Scan for the cell matching the given text and deliver its (x, y) coordinate at center. 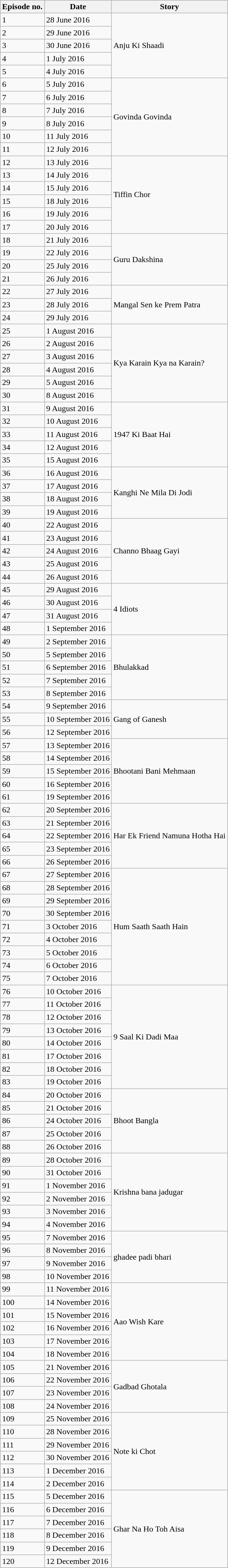
46 (22, 603)
99 (22, 1289)
67 (22, 875)
3 (22, 46)
40 (22, 525)
16 November 2016 (78, 1328)
15 November 2016 (78, 1315)
8 September 2016 (78, 693)
1 September 2016 (78, 629)
39 (22, 512)
26 July 2016 (78, 279)
14 October 2016 (78, 1043)
23 (22, 305)
14 September 2016 (78, 758)
25 July 2016 (78, 266)
27 (22, 356)
14 July 2016 (78, 175)
31 October 2016 (78, 1173)
66 (22, 862)
7 October 2016 (78, 978)
52 (22, 680)
4 July 2016 (78, 71)
30 June 2016 (78, 46)
72 (22, 939)
79 (22, 1030)
2 November 2016 (78, 1198)
14 November 2016 (78, 1302)
1947 Ki Baat Hai (169, 434)
17 October 2016 (78, 1056)
74 (22, 965)
19 (22, 253)
107 (22, 1393)
102 (22, 1328)
8 November 2016 (78, 1250)
53 (22, 693)
Channo Bhaag Gayi (169, 551)
9 (22, 123)
115 (22, 1497)
30 November 2016 (78, 1458)
Anju Ki Shaadi (169, 46)
7 September 2016 (78, 680)
1 November 2016 (78, 1185)
9 August 2016 (78, 408)
15 July 2016 (78, 188)
Episode no. (22, 7)
Story (169, 7)
Bhootani Bani Mehmaan (169, 771)
37 (22, 486)
31 August 2016 (78, 616)
106 (22, 1380)
29 June 2016 (78, 33)
17 (22, 227)
95 (22, 1238)
9 December 2016 (78, 1548)
112 (22, 1458)
30 September 2016 (78, 914)
6 (22, 84)
3 November 2016 (78, 1212)
117 (22, 1522)
12 (22, 162)
5 (22, 71)
8 August 2016 (78, 395)
13 October 2016 (78, 1030)
19 October 2016 (78, 1082)
2 September 2016 (78, 642)
28 June 2016 (78, 20)
26 September 2016 (78, 862)
110 (22, 1432)
96 (22, 1250)
6 September 2016 (78, 667)
7 December 2016 (78, 1522)
61 (22, 797)
10 September 2016 (78, 719)
93 (22, 1212)
97 (22, 1263)
1 July 2016 (78, 59)
22 September 2016 (78, 836)
80 (22, 1043)
8 July 2016 (78, 123)
2 August 2016 (78, 343)
Date (78, 7)
5 December 2016 (78, 1497)
105 (22, 1367)
33 (22, 434)
22 November 2016 (78, 1380)
50 (22, 654)
12 December 2016 (78, 1561)
8 (22, 110)
18 (22, 240)
22 (22, 292)
81 (22, 1056)
94 (22, 1225)
77 (22, 1004)
ghadee padi bhari (169, 1257)
6 December 2016 (78, 1509)
62 (22, 810)
10 August 2016 (78, 421)
Har Ek Friend Namuna Hotha Hai (169, 836)
3 August 2016 (78, 356)
63 (22, 823)
91 (22, 1185)
29 July 2016 (78, 318)
5 August 2016 (78, 383)
12 August 2016 (78, 447)
4 October 2016 (78, 939)
5 July 2016 (78, 84)
25 (22, 330)
4 (22, 59)
100 (22, 1302)
116 (22, 1509)
11 July 2016 (78, 136)
119 (22, 1548)
108 (22, 1406)
21 (22, 279)
Note ki Chot (169, 1451)
69 (22, 901)
30 August 2016 (78, 603)
51 (22, 667)
22 August 2016 (78, 525)
9 November 2016 (78, 1263)
Hum Saath Saath Hain (169, 926)
13 September 2016 (78, 745)
104 (22, 1354)
10 October 2016 (78, 991)
13 (22, 175)
4 Idiots (169, 609)
11 October 2016 (78, 1004)
Ghar Na Ho Toh Aisa (169, 1529)
Bhoot Bangla (169, 1121)
Gang of Ganesh (169, 719)
43 (22, 564)
9 Saal Ki Dadi Maa (169, 1037)
16 August 2016 (78, 473)
6 July 2016 (78, 97)
12 September 2016 (78, 732)
27 July 2016 (78, 292)
9 September 2016 (78, 706)
19 July 2016 (78, 214)
5 October 2016 (78, 952)
90 (22, 1173)
34 (22, 447)
Tiffin Chor (169, 195)
6 October 2016 (78, 965)
14 (22, 188)
55 (22, 719)
15 September 2016 (78, 771)
56 (22, 732)
19 August 2016 (78, 512)
45 (22, 590)
15 August 2016 (78, 460)
21 October 2016 (78, 1108)
12 October 2016 (78, 1017)
54 (22, 706)
101 (22, 1315)
24 (22, 318)
10 November 2016 (78, 1276)
47 (22, 616)
78 (22, 1017)
32 (22, 421)
8 December 2016 (78, 1535)
5 September 2016 (78, 654)
7 (22, 97)
Kanghi Ne Mila Di Jodi (169, 492)
109 (22, 1419)
48 (22, 629)
28 October 2016 (78, 1160)
28 July 2016 (78, 305)
1 (22, 20)
75 (22, 978)
Gadbad Ghotala (169, 1386)
13 July 2016 (78, 162)
25 October 2016 (78, 1134)
Bhulakkad (169, 667)
21 September 2016 (78, 823)
87 (22, 1134)
24 October 2016 (78, 1121)
20 July 2016 (78, 227)
1 August 2016 (78, 330)
71 (22, 926)
2 December 2016 (78, 1484)
28 (22, 369)
83 (22, 1082)
7 November 2016 (78, 1238)
103 (22, 1341)
73 (22, 952)
85 (22, 1108)
88 (22, 1147)
76 (22, 991)
25 August 2016 (78, 564)
29 November 2016 (78, 1445)
24 August 2016 (78, 551)
12 July 2016 (78, 149)
29 (22, 383)
92 (22, 1198)
24 November 2016 (78, 1406)
Aao Wish Kare (169, 1322)
26 August 2016 (78, 577)
64 (22, 836)
57 (22, 745)
19 September 2016 (78, 797)
28 September 2016 (78, 888)
113 (22, 1471)
41 (22, 538)
2 (22, 33)
68 (22, 888)
98 (22, 1276)
7 July 2016 (78, 110)
1 December 2016 (78, 1471)
29 September 2016 (78, 901)
Govinda Govinda (169, 117)
11 (22, 149)
10 (22, 136)
82 (22, 1069)
58 (22, 758)
44 (22, 577)
Krishna bana jadugar (169, 1192)
26 October 2016 (78, 1147)
21 July 2016 (78, 240)
17 August 2016 (78, 486)
60 (22, 784)
23 August 2016 (78, 538)
25 November 2016 (78, 1419)
11 November 2016 (78, 1289)
18 August 2016 (78, 499)
20 September 2016 (78, 810)
70 (22, 914)
120 (22, 1561)
22 July 2016 (78, 253)
35 (22, 460)
59 (22, 771)
4 November 2016 (78, 1225)
11 August 2016 (78, 434)
26 (22, 343)
21 November 2016 (78, 1367)
86 (22, 1121)
89 (22, 1160)
20 (22, 266)
4 August 2016 (78, 369)
38 (22, 499)
23 November 2016 (78, 1393)
20 October 2016 (78, 1095)
118 (22, 1535)
18 November 2016 (78, 1354)
36 (22, 473)
15 (22, 201)
49 (22, 642)
29 August 2016 (78, 590)
Mangal Sen ke Prem Patra (169, 305)
3 October 2016 (78, 926)
18 October 2016 (78, 1069)
16 (22, 214)
31 (22, 408)
17 November 2016 (78, 1341)
65 (22, 849)
16 September 2016 (78, 784)
23 September 2016 (78, 849)
Guru Dakshina (169, 259)
30 (22, 395)
28 November 2016 (78, 1432)
Kya Karain Kya na Karain? (169, 363)
18 July 2016 (78, 201)
27 September 2016 (78, 875)
42 (22, 551)
84 (22, 1095)
111 (22, 1445)
114 (22, 1484)
